Search for the cell housing the specified text and yield its (x, y) center coordinate. 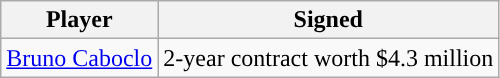
2-year contract worth $4.3 million (328, 58)
Signed (328, 20)
Player (80, 20)
Bruno Caboclo (80, 58)
